Return [x, y] of the center of cell containing provided text 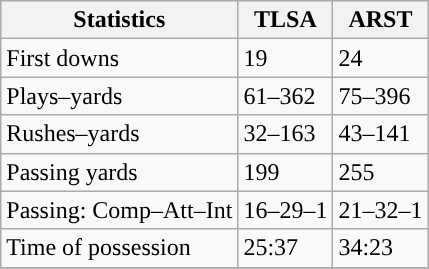
Passing: Comp–Att–Int [120, 210]
ARST [380, 20]
16–29–1 [286, 210]
21–32–1 [380, 210]
199 [286, 172]
61–362 [286, 96]
43–141 [380, 134]
Statistics [120, 20]
Plays–yards [120, 96]
75–396 [380, 96]
32–163 [286, 134]
25:37 [286, 248]
TLSA [286, 20]
Rushes–yards [120, 134]
255 [380, 172]
24 [380, 58]
34:23 [380, 248]
Time of possession [120, 248]
19 [286, 58]
First downs [120, 58]
Passing yards [120, 172]
